Identify which cell holds the provided text, then report its (X, Y) central coordinate. 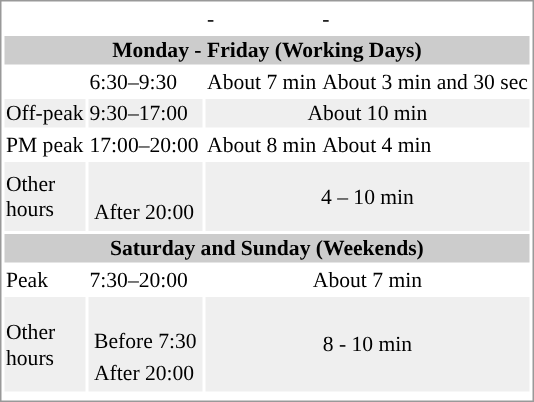
Peak (44, 280)
Monday - Friday (Working Days) (266, 50)
Saturday and Sunday (Weekends) (266, 248)
About 4 min (426, 144)
9:30–17:00 (146, 113)
About 10 min (368, 113)
8 - 10 min (368, 344)
4 – 10 min (368, 196)
About 8 min (262, 144)
6:30–9:30 (146, 82)
7:30–20:00 (146, 280)
PM peak (44, 144)
Before 7:30 After 20:00 (146, 344)
Before 7:30 (146, 341)
Off-peak (44, 113)
About 3 min and 30 sec (426, 82)
17:00–20:00 (146, 144)
